From the cell containing the given text, extract its center point as (X, Y) coordinate. 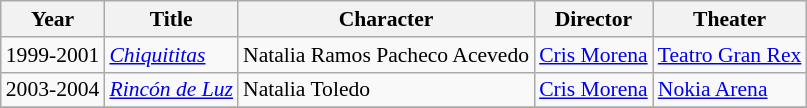
Teatro Gran Rex (730, 55)
2003-2004 (53, 90)
Year (53, 19)
Nokia Arena (730, 90)
Rincón de Luz (171, 90)
Natalia Ramos Pacheco Acevedo (386, 55)
Character (386, 19)
Title (171, 19)
Natalia Toledo (386, 90)
Chiquititas (171, 55)
1999-2001 (53, 55)
Theater (730, 19)
Director (594, 19)
